Locate the cell with the specified text and output its [x, y] center coordinate. 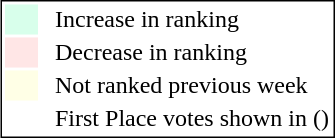
Increase in ranking [192, 19]
Not ranked previous week [192, 85]
First Place votes shown in () [192, 119]
Decrease in ranking [192, 53]
